From the cell containing the given text, extract its center point as [x, y] coordinate. 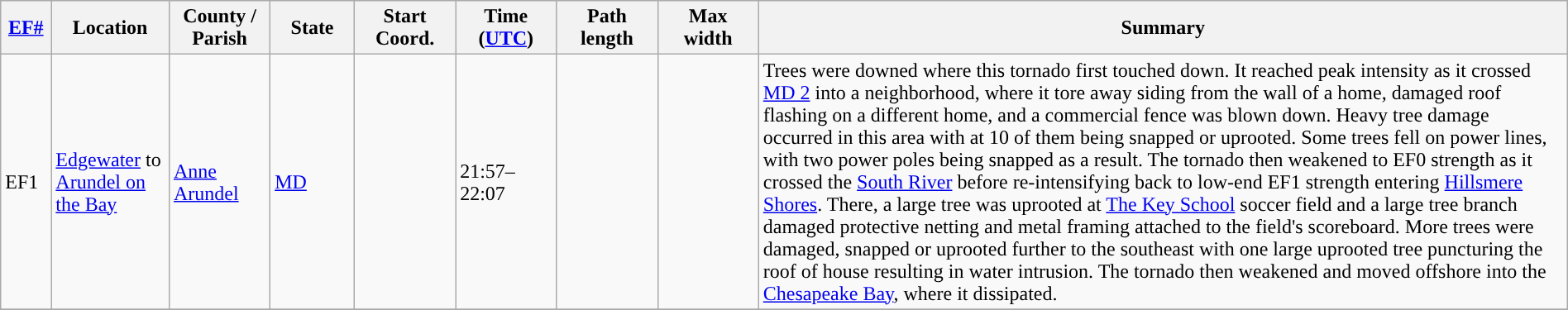
Summary [1163, 28]
County / Parish [219, 28]
Location [111, 28]
Max width [708, 28]
EF1 [26, 182]
Anne Arundel [219, 182]
21:57–22:07 [506, 182]
Time (UTC) [506, 28]
Start Coord. [404, 28]
MD [313, 182]
EF# [26, 28]
Edgewater to Arundel on the Bay [111, 182]
Path length [607, 28]
State [313, 28]
